From the cell containing the given text, extract its center point as (x, y) coordinate. 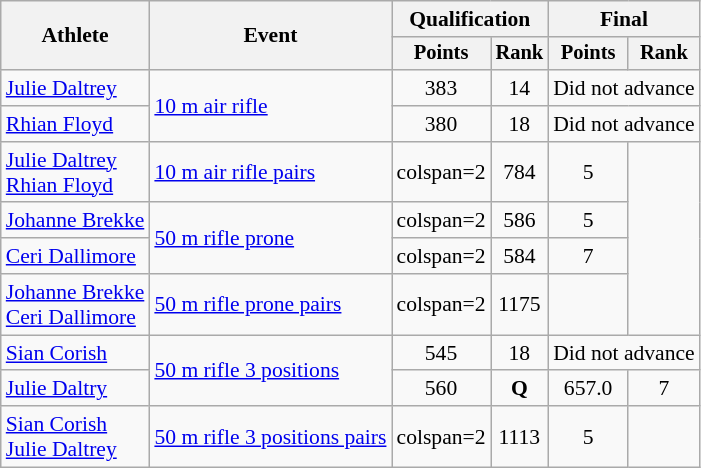
Julie Daltry (76, 389)
50 m rifle 3 positions pairs (270, 436)
560 (442, 389)
50 m rifle 3 positions (270, 370)
Julie DaltreyRhian Floyd (76, 172)
50 m rifle prone (270, 238)
10 m air rifle pairs (270, 172)
Johanne Brekke (76, 221)
Q (520, 389)
584 (520, 256)
1113 (520, 436)
Athlete (76, 36)
14 (520, 88)
Event (270, 36)
380 (442, 124)
Sian Corish (76, 353)
Qualification (470, 19)
383 (442, 88)
586 (520, 221)
1175 (520, 304)
Julie Daltrey (76, 88)
784 (520, 172)
Final (624, 19)
545 (442, 353)
10 m air rifle (270, 106)
Sian CorishJulie Daltrey (76, 436)
50 m rifle prone pairs (270, 304)
Johanne BrekkeCeri Dallimore (76, 304)
Ceri Dallimore (76, 256)
657.0 (588, 389)
Rhian Floyd (76, 124)
